Locate the cell with the specified text and output its [x, y] center coordinate. 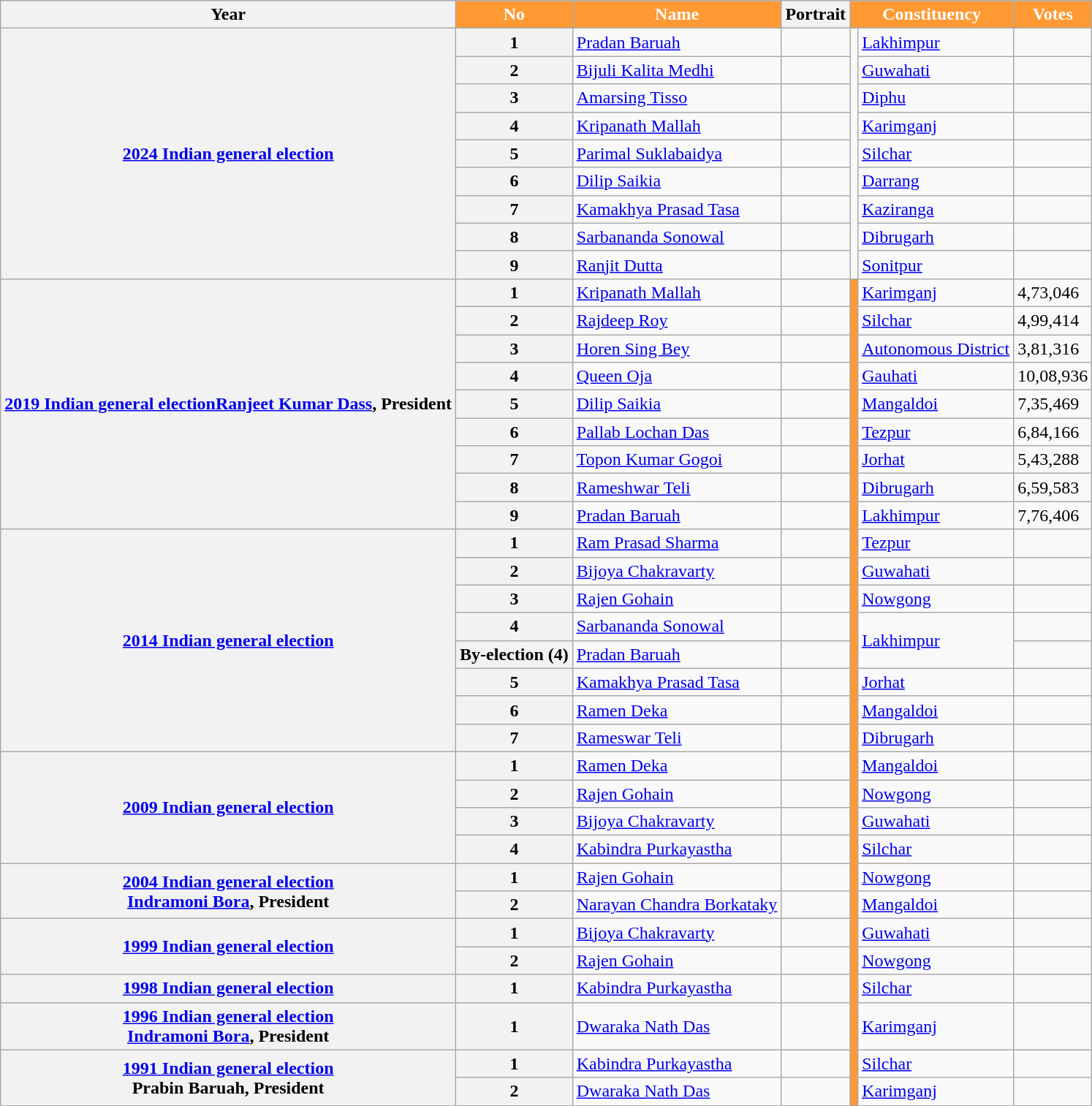
Votes [1053, 15]
Portrait [816, 15]
Topon Kumar Gogoi [677, 460]
1998 Indian general election [228, 988]
4,73,046 [1053, 292]
1996 Indian general electionIndramoni Bora, President [228, 1026]
Rajdeep Roy [677, 320]
10,08,936 [1053, 376]
Name [677, 15]
Year [228, 15]
Parimal Suklabaidya [677, 154]
5,43,288 [1053, 460]
6,84,166 [1053, 432]
Rameshwar Teli [677, 488]
7,76,406 [1053, 515]
2019 Indian general electionRanjeet Kumar Dass, President [228, 404]
4,99,414 [1053, 320]
2014 Indian general election [228, 640]
6,59,583 [1053, 488]
1991 Indian general electionPrabin Baruah, President [228, 1077]
No [515, 15]
Bijuli Kalita Medhi [677, 70]
Queen Oja [677, 376]
1999 Indian general election [228, 947]
Horen Sing Bey [677, 349]
Autonomous District [936, 349]
Gauhati [936, 376]
Pallab Lochan Das [677, 432]
3,81,316 [1053, 349]
Ram Prasad Sharma [677, 543]
Narayan Chandra Borkataky [677, 905]
Rameswar Teli [677, 738]
Amarsing Tisso [677, 98]
2004 Indian general electionIndramoni Bora, President [228, 891]
Constituency [932, 15]
7,35,469 [1053, 404]
By-election (4) [515, 654]
2009 Indian general election [228, 807]
2024 Indian general election [228, 154]
Sonitpur [936, 265]
Kaziranga [936, 209]
Diphu [936, 98]
Ranjit Dutta [677, 265]
Darrang [936, 181]
